Detect which cell encompasses the target text, then output its [x, y] center coordinate. 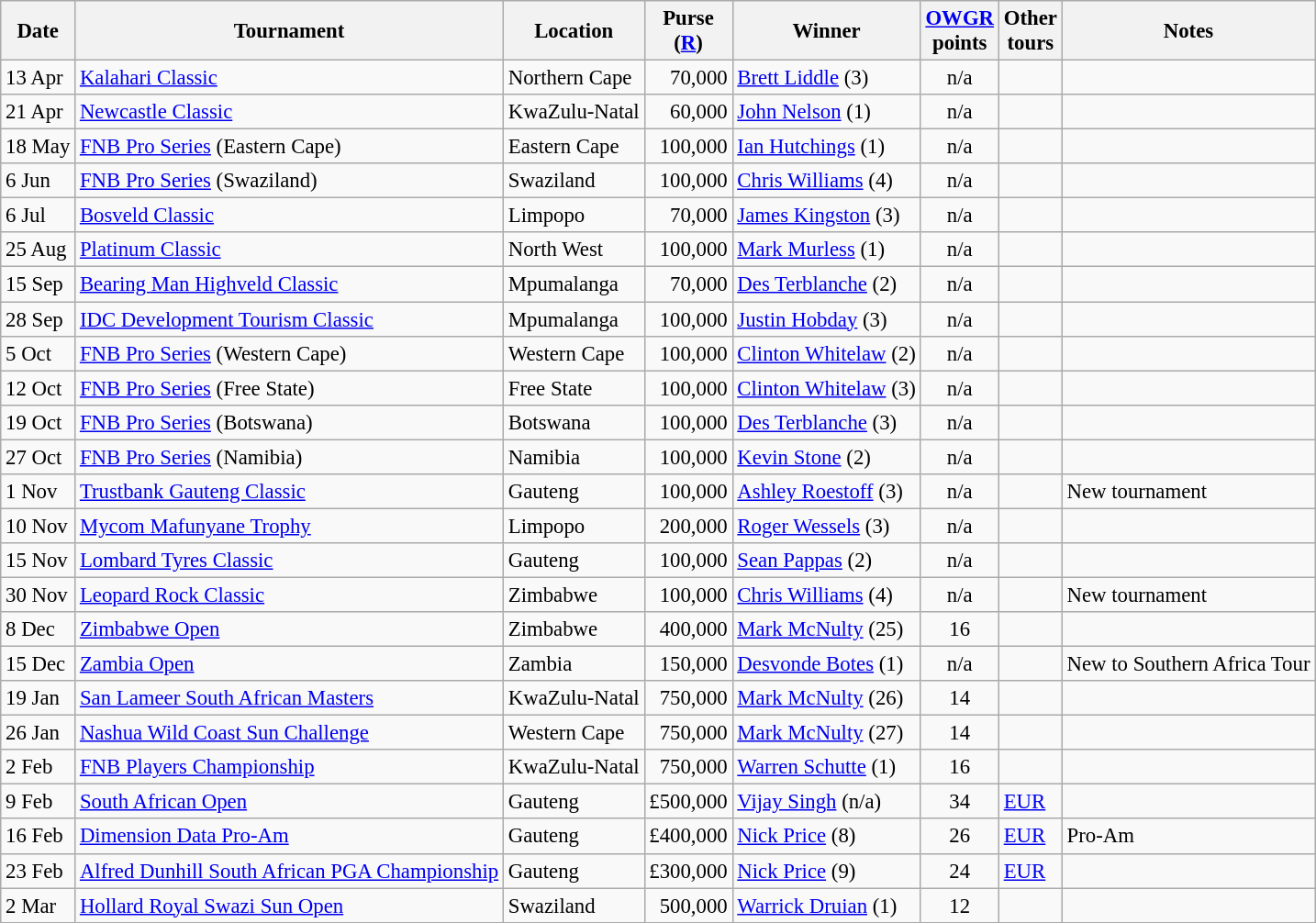
Lombard Tyres Classic [290, 561]
19 Oct [39, 422]
34 [960, 802]
27 Oct [39, 457]
8 Dec [39, 629]
6 Jul [39, 216]
Justin Hobday (3) [826, 319]
Kevin Stone (2) [826, 457]
200,000 [688, 526]
IDC Development Tourism Classic [290, 319]
James Kingston (3) [826, 216]
Newcastle Classic [290, 112]
12 Oct [39, 388]
Bosveld Classic [290, 216]
Platinum Classic [290, 250]
Winner [826, 31]
Warren Schutte (1) [826, 767]
Desvonde Botes (1) [826, 664]
Leopard Rock Classic [290, 595]
Mark McNulty (26) [826, 698]
6 Jun [39, 181]
FNB Pro Series (Western Cape) [290, 353]
23 Feb [39, 871]
San Lameer South African Masters [290, 698]
19 Jan [39, 698]
Des Terblanche (2) [826, 284]
5 Oct [39, 353]
Mycom Mafunyane Trophy [290, 526]
26 [960, 837]
Des Terblanche (3) [826, 422]
60,000 [688, 112]
Bearing Man Highveld Classic [290, 284]
400,000 [688, 629]
Trustbank Gauteng Classic [290, 492]
Roger Wessels (3) [826, 526]
2 Mar [39, 906]
South African Open [290, 802]
Ian Hutchings (1) [826, 147]
Nick Price (9) [826, 871]
28 Sep [39, 319]
FNB Pro Series (Eastern Cape) [290, 147]
Purse(R) [688, 31]
Zimbabwe Open [290, 629]
FNB Pro Series (Namibia) [290, 457]
10 Nov [39, 526]
Clinton Whitelaw (3) [826, 388]
500,000 [688, 906]
FNB Pro Series (Swaziland) [290, 181]
North West [574, 250]
Eastern Cape [574, 147]
Othertours [1030, 31]
Location [574, 31]
9 Feb [39, 802]
Botswana [574, 422]
Mark Murless (1) [826, 250]
150,000 [688, 664]
Mark McNulty (27) [826, 733]
£400,000 [688, 837]
25 Aug [39, 250]
Zambia [574, 664]
18 May [39, 147]
21 Apr [39, 112]
£300,000 [688, 871]
FNB Pro Series (Botswana) [290, 422]
Tournament [290, 31]
Brett Liddle (3) [826, 78]
Hollard Royal Swazi Sun Open [290, 906]
Free State [574, 388]
15 Dec [39, 664]
26 Jan [39, 733]
Nick Price (8) [826, 837]
12 [960, 906]
30 Nov [39, 595]
15 Nov [39, 561]
24 [960, 871]
FNB Pro Series (Free State) [290, 388]
OWGRpoints [960, 31]
Ashley Roestoff (3) [826, 492]
Notes [1188, 31]
£500,000 [688, 802]
Pro-Am [1188, 837]
Clinton Whitelaw (2) [826, 353]
Nashua Wild Coast Sun Challenge [290, 733]
Vijay Singh (n/a) [826, 802]
Date [39, 31]
Dimension Data Pro-Am [290, 837]
15 Sep [39, 284]
16 Feb [39, 837]
Zambia Open [290, 664]
Alfred Dunhill South African PGA Championship [290, 871]
13 Apr [39, 78]
1 Nov [39, 492]
Kalahari Classic [290, 78]
Northern Cape [574, 78]
New to Southern Africa Tour [1188, 664]
2 Feb [39, 767]
Sean Pappas (2) [826, 561]
John Nelson (1) [826, 112]
FNB Players Championship [290, 767]
Mark McNulty (25) [826, 629]
Namibia [574, 457]
Warrick Druian (1) [826, 906]
